Locate the cell with the specified text and output its (X, Y) center coordinate. 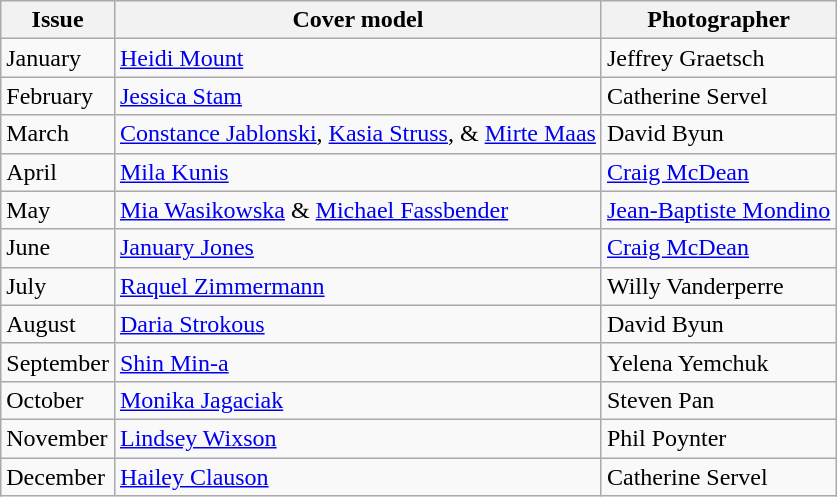
Hailey Clauson (358, 477)
November (58, 438)
Steven Pan (718, 400)
February (58, 96)
Daria Strokous (358, 324)
Raquel Zimmermann (358, 286)
Jeffrey Graetsch (718, 58)
Lindsey Wixson (358, 438)
Heidi Mount (358, 58)
December (58, 477)
Issue (58, 20)
May (58, 210)
September (58, 362)
October (58, 400)
Shin Min-a (358, 362)
July (58, 286)
Constance Jablonski, Kasia Struss, & Mirte Maas (358, 134)
January Jones (358, 248)
August (58, 324)
Jean-Baptiste Mondino (718, 210)
Monika Jagaciak (358, 400)
Cover model (358, 20)
Yelena Yemchuk (718, 362)
Willy Vanderperre (718, 286)
Photographer (718, 20)
Mila Kunis (358, 172)
April (58, 172)
January (58, 58)
Phil Poynter (718, 438)
Jessica Stam (358, 96)
Mia Wasikowska & Michael Fassbender (358, 210)
March (58, 134)
June (58, 248)
